Locate the cell with the specified text and output its [X, Y] center coordinate. 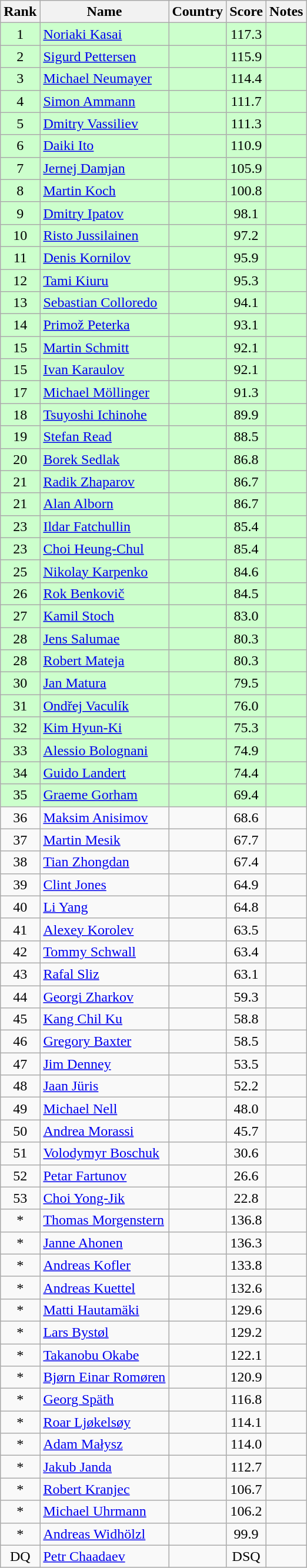
11 [20, 258]
Petar Fartunov [105, 1176]
40 [20, 907]
Score [246, 12]
37 [20, 840]
Lars Bystøl [105, 1332]
112.7 [246, 1467]
79.5 [246, 683]
3 [20, 79]
50 [20, 1131]
47 [20, 1064]
Notes [286, 12]
64.8 [246, 907]
133.8 [246, 1265]
93.1 [246, 325]
12 [20, 281]
19 [20, 437]
Adam Małysz [105, 1444]
51 [20, 1153]
89.9 [246, 415]
Georgi Zharkov [105, 997]
83.0 [246, 616]
114.1 [246, 1422]
Tian Zhongdan [105, 862]
45.7 [246, 1131]
34 [20, 773]
Jernej Damjan [105, 168]
58.8 [246, 1019]
106.2 [246, 1512]
Gregory Baxter [105, 1042]
Choi Yong-Jik [105, 1198]
52 [20, 1176]
Rank [20, 12]
99.9 [246, 1534]
Stefan Read [105, 437]
30 [20, 683]
111.7 [246, 101]
94.1 [246, 303]
Andreas Widhölzl [105, 1534]
Borek Sedlak [105, 459]
Volodymyr Boschuk [105, 1153]
Kamil Stoch [105, 616]
17 [20, 392]
44 [20, 997]
DQ [20, 1556]
58.5 [246, 1042]
Tami Kiuru [105, 281]
59.3 [246, 997]
41 [20, 929]
36 [20, 818]
122.1 [246, 1355]
63.4 [246, 952]
86.8 [246, 459]
110.9 [246, 146]
88.5 [246, 437]
31 [20, 706]
84.6 [246, 571]
48.0 [246, 1109]
129.2 [246, 1332]
Clint Jones [105, 885]
2 [20, 56]
114.4 [246, 79]
Country [198, 12]
4 [20, 101]
1 [20, 34]
Andreas Kofler [105, 1265]
Maksim Anisimov [105, 818]
35 [20, 795]
106.7 [246, 1489]
Choi Heung-Chul [105, 549]
84.5 [246, 593]
67.7 [246, 840]
Nikolay Karpenko [105, 571]
Denis Kornilov [105, 258]
Roar Ljøkelsøy [105, 1422]
Michael Möllinger [105, 392]
38 [20, 862]
14 [20, 325]
Simon Ammann [105, 101]
9 [20, 213]
Michael Nell [105, 1109]
13 [20, 303]
Primož Peterka [105, 325]
Jaan Jüris [105, 1086]
Tsuyoshi Ichinohe [105, 415]
63.5 [246, 929]
Li Yang [105, 907]
Kim Hyun-Ki [105, 728]
Jan Matura [105, 683]
Daiki Ito [105, 146]
Michael Uhrmann [105, 1512]
Ondřej Vaculík [105, 706]
Bjørn Einar Romøren [105, 1377]
30.6 [246, 1153]
Janne Ahonen [105, 1243]
136.3 [246, 1243]
Alessio Bolognani [105, 750]
42 [20, 952]
Alan Alborn [105, 504]
98.1 [246, 213]
Dmitry Ipatov [105, 213]
18 [20, 415]
Alexey Korolev [105, 929]
Dmitry Vassiliev [105, 124]
116.8 [246, 1400]
5 [20, 124]
115.9 [246, 56]
114.0 [246, 1444]
Ivan Karaulov [105, 370]
43 [20, 974]
97.2 [246, 235]
20 [20, 459]
Rafal Sliz [105, 974]
25 [20, 571]
74.4 [246, 773]
132.6 [246, 1287]
Andreas Kuettel [105, 1287]
Robert Mateja [105, 661]
91.3 [246, 392]
136.8 [246, 1220]
49 [20, 1109]
Rok Benkovič [105, 593]
46 [20, 1042]
Petr Chaadaev [105, 1556]
67.4 [246, 862]
8 [20, 191]
26.6 [246, 1176]
10 [20, 235]
53 [20, 1198]
Sebastian Colloredo [105, 303]
Andrea Morassi [105, 1131]
105.9 [246, 168]
26 [20, 593]
DSQ [246, 1556]
52.2 [246, 1086]
Thomas Morgenstern [105, 1220]
Noriaki Kasai [105, 34]
Jakub Janda [105, 1467]
Risto Jussilainen [105, 235]
Name [105, 12]
74.9 [246, 750]
69.4 [246, 795]
Jim Denney [105, 1064]
68.6 [246, 818]
Georg Späth [105, 1400]
Takanobu Okabe [105, 1355]
75.3 [246, 728]
100.8 [246, 191]
Tommy Schwall [105, 952]
117.3 [246, 34]
95.3 [246, 281]
Matti Hautamäki [105, 1310]
Martin Mesik [105, 840]
64.9 [246, 885]
39 [20, 885]
Radik Zhaparov [105, 482]
95.9 [246, 258]
53.5 [246, 1064]
45 [20, 1019]
33 [20, 750]
Jens Salumae [105, 638]
48 [20, 1086]
120.9 [246, 1377]
Martin Schmitt [105, 348]
Sigurd Pettersen [105, 56]
111.3 [246, 124]
Kang Chil Ku [105, 1019]
Guido Landert [105, 773]
32 [20, 728]
6 [20, 146]
Robert Kranjec [105, 1489]
63.1 [246, 974]
7 [20, 168]
Michael Neumayer [105, 79]
76.0 [246, 706]
Martin Koch [105, 191]
Ildar Fatchullin [105, 526]
27 [20, 616]
129.6 [246, 1310]
Graeme Gorham [105, 795]
22.8 [246, 1198]
